Search for the cell housing the specified text and yield its [X, Y] center coordinate. 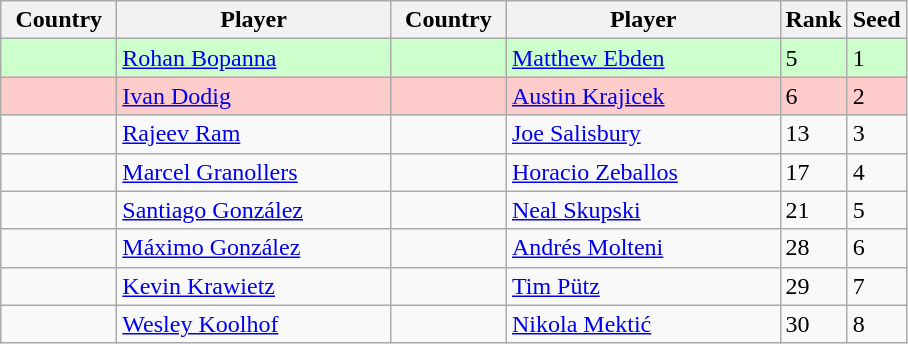
30 [814, 324]
Rohan Bopanna [254, 58]
Santiago González [254, 210]
3 [876, 134]
Rank [814, 20]
Wesley Koolhof [254, 324]
4 [876, 172]
1 [876, 58]
29 [814, 286]
Ivan Dodig [254, 96]
13 [814, 134]
Andrés Molteni [643, 248]
Seed [876, 20]
Matthew Ebden [643, 58]
28 [814, 248]
Marcel Granollers [254, 172]
Tim Pütz [643, 286]
2 [876, 96]
Rajeev Ram [254, 134]
Máximo González [254, 248]
Nikola Mektić [643, 324]
Neal Skupski [643, 210]
21 [814, 210]
Austin Krajicek [643, 96]
17 [814, 172]
7 [876, 286]
Horacio Zeballos [643, 172]
8 [876, 324]
Joe Salisbury [643, 134]
Kevin Krawietz [254, 286]
